Scan for the cell matching the given text and deliver its (X, Y) coordinate at center. 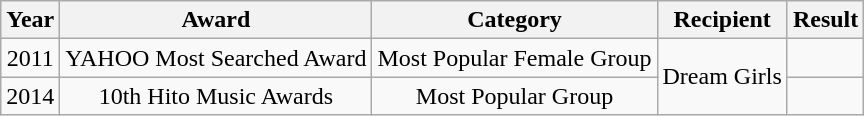
YAHOO Most Searched Award (216, 58)
Most Popular Female Group (514, 58)
Year (30, 20)
2014 (30, 96)
Recipient (722, 20)
Category (514, 20)
Dream Girls (722, 77)
Result (825, 20)
2011 (30, 58)
Most Popular Group (514, 96)
10th Hito Music Awards (216, 96)
Award (216, 20)
